Determine the [x, y] coordinate at the center of the cell enclosing the given text.  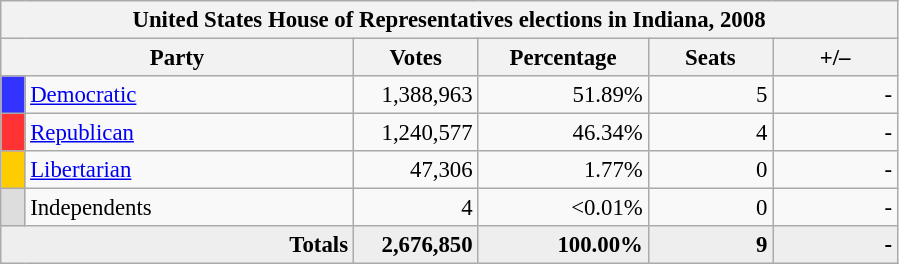
9 [710, 245]
100.00% [563, 245]
<0.01% [563, 208]
Independents [189, 208]
Republican [189, 133]
46.34% [563, 133]
Percentage [563, 58]
Party [178, 58]
2,676,850 [416, 245]
Libertarian [189, 170]
1.77% [563, 170]
Democratic [189, 95]
Totals [178, 245]
Seats [710, 58]
+/– [836, 58]
United States House of Representatives elections in Indiana, 2008 [450, 20]
1,240,577 [416, 133]
Votes [416, 58]
1,388,963 [416, 95]
47,306 [416, 170]
5 [710, 95]
51.89% [563, 95]
